Identify which cell holds the provided text, then report its [x, y] central coordinate. 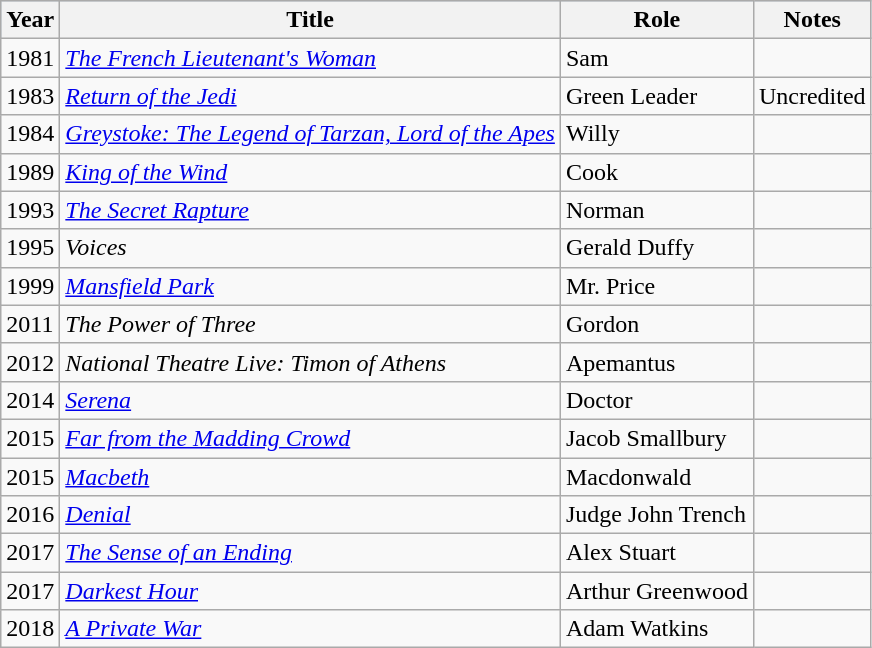
Gerald Duffy [656, 248]
1993 [30, 210]
Judge John Trench [656, 515]
Role [656, 20]
1984 [30, 134]
Cook [656, 172]
2012 [30, 362]
Mansfield Park [310, 286]
King of the Wind [310, 172]
Mr. Price [656, 286]
Gordon [656, 324]
Darkest Hour [310, 591]
Far from the Madding Crowd [310, 438]
1983 [30, 96]
Serena [310, 400]
Green Leader [656, 96]
Willy [656, 134]
Apemantus [656, 362]
The Sense of an Ending [310, 553]
The Secret Rapture [310, 210]
Macdonwald [656, 477]
A Private War [310, 629]
Norman [656, 210]
Denial [310, 515]
Doctor [656, 400]
Uncredited [812, 96]
1995 [30, 248]
Adam Watkins [656, 629]
Alex Stuart [656, 553]
1981 [30, 58]
Voices [310, 248]
Arthur Greenwood [656, 591]
National Theatre Live: Timon of Athens [310, 362]
The Power of Three [310, 324]
Macbeth [310, 477]
1999 [30, 286]
1989 [30, 172]
Greystoke: The Legend of Tarzan, Lord of the Apes [310, 134]
2011 [30, 324]
Year [30, 20]
Return of the Jedi [310, 96]
2016 [30, 515]
Sam [656, 58]
Notes [812, 20]
2018 [30, 629]
2014 [30, 400]
The French Lieutenant's Woman [310, 58]
Title [310, 20]
Jacob Smallbury [656, 438]
